Provide the (X, Y) coordinate of the cell's center where the given text is located.  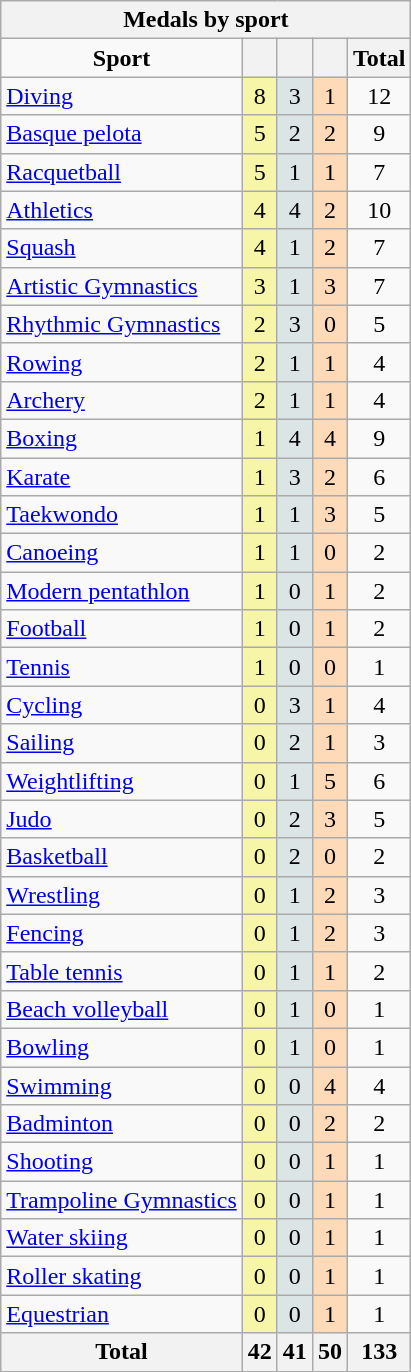
Rowing (122, 362)
Table tennis (122, 971)
Weightlifting (122, 781)
Roller skating (122, 1276)
Canoeing (122, 553)
Taekwondo (122, 515)
Modern pentathlon (122, 591)
Artistic Gymnastics (122, 286)
50 (330, 1352)
42 (260, 1352)
Shooting (122, 1162)
Archery (122, 400)
Football (122, 629)
Fencing (122, 933)
Athletics (122, 210)
Trampoline Gymnastics (122, 1200)
Tennis (122, 667)
Judo (122, 819)
133 (379, 1352)
10 (379, 210)
Beach volleyball (122, 1009)
Rhythmic Gymnastics (122, 324)
Badminton (122, 1124)
Bowling (122, 1047)
Equestrian (122, 1314)
Medals by sport (206, 20)
41 (294, 1352)
Sport (122, 58)
Sailing (122, 743)
12 (379, 96)
Racquetball (122, 172)
Swimming (122, 1085)
8 (260, 96)
Karate (122, 477)
Basketball (122, 857)
Squash (122, 248)
Water skiing (122, 1238)
Boxing (122, 438)
Basque pelota (122, 134)
Wrestling (122, 895)
Cycling (122, 705)
Diving (122, 96)
